Return the [x, y] coordinate for the center point of the cell that contains the specified text.  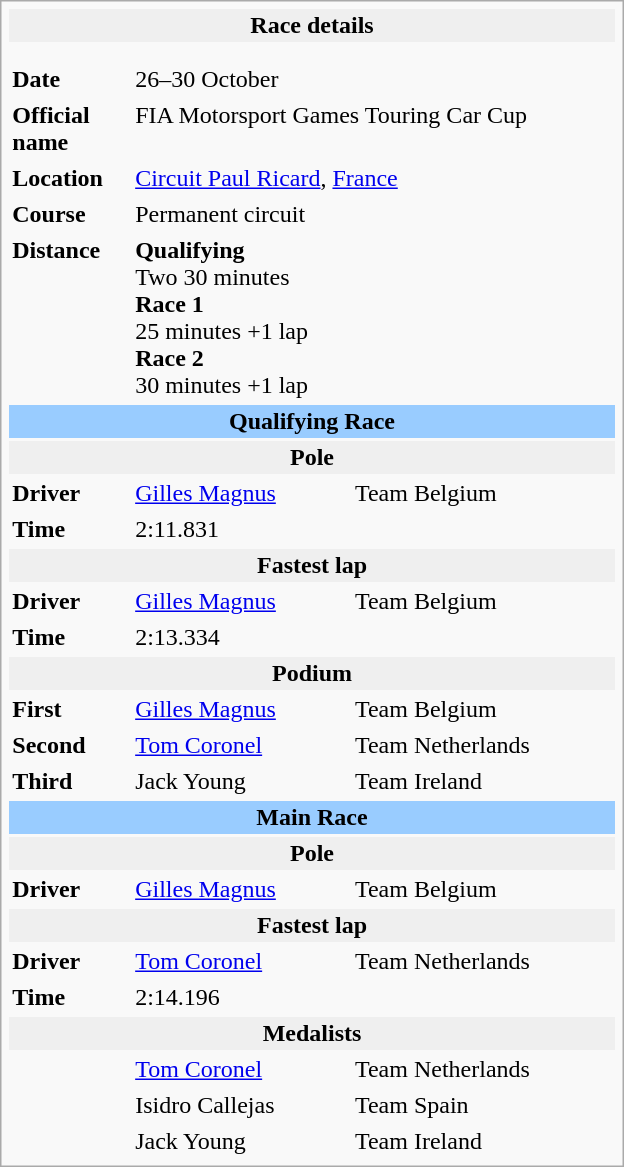
Qualifying Two 30 minutesRace 125 minutes +1 lapRace 230 minutes +1 lap [374, 318]
Third [69, 782]
Second [69, 746]
Date [69, 80]
Official name [69, 129]
2:14.196 [374, 998]
Circuit Paul Ricard, France [374, 178]
Race details [312, 26]
Course [69, 214]
Qualifying Race [312, 422]
First [69, 710]
26–30 October [240, 80]
Location [69, 178]
Medalists [312, 1034]
2:11.831 [374, 530]
Distance [69, 318]
2:13.334 [374, 638]
FIA Motorsport Games Touring Car Cup [374, 129]
Team Spain [484, 1106]
Main Race [312, 818]
Permanent circuit [374, 214]
Podium [312, 674]
Isidro Callejas [240, 1106]
